Pinpoint the cell where the given text exists, returning its (X, Y) midpoint coordinate. 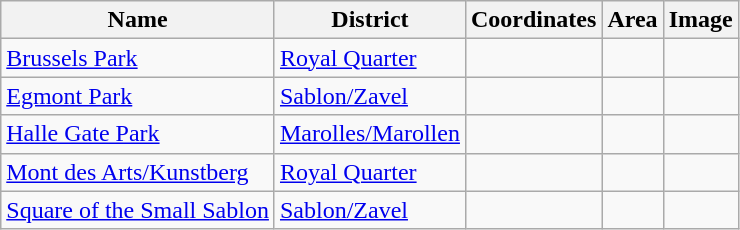
Name (138, 20)
Coordinates (533, 20)
Egmont Park (138, 96)
Area (632, 20)
Halle Gate Park (138, 134)
Mont des Arts/Kunstberg (138, 172)
Square of the Small Sablon (138, 210)
Brussels Park (138, 58)
Image (700, 20)
District (370, 20)
Marolles/Marollen (370, 134)
